Search for the cell housing the specified text and yield its (x, y) center coordinate. 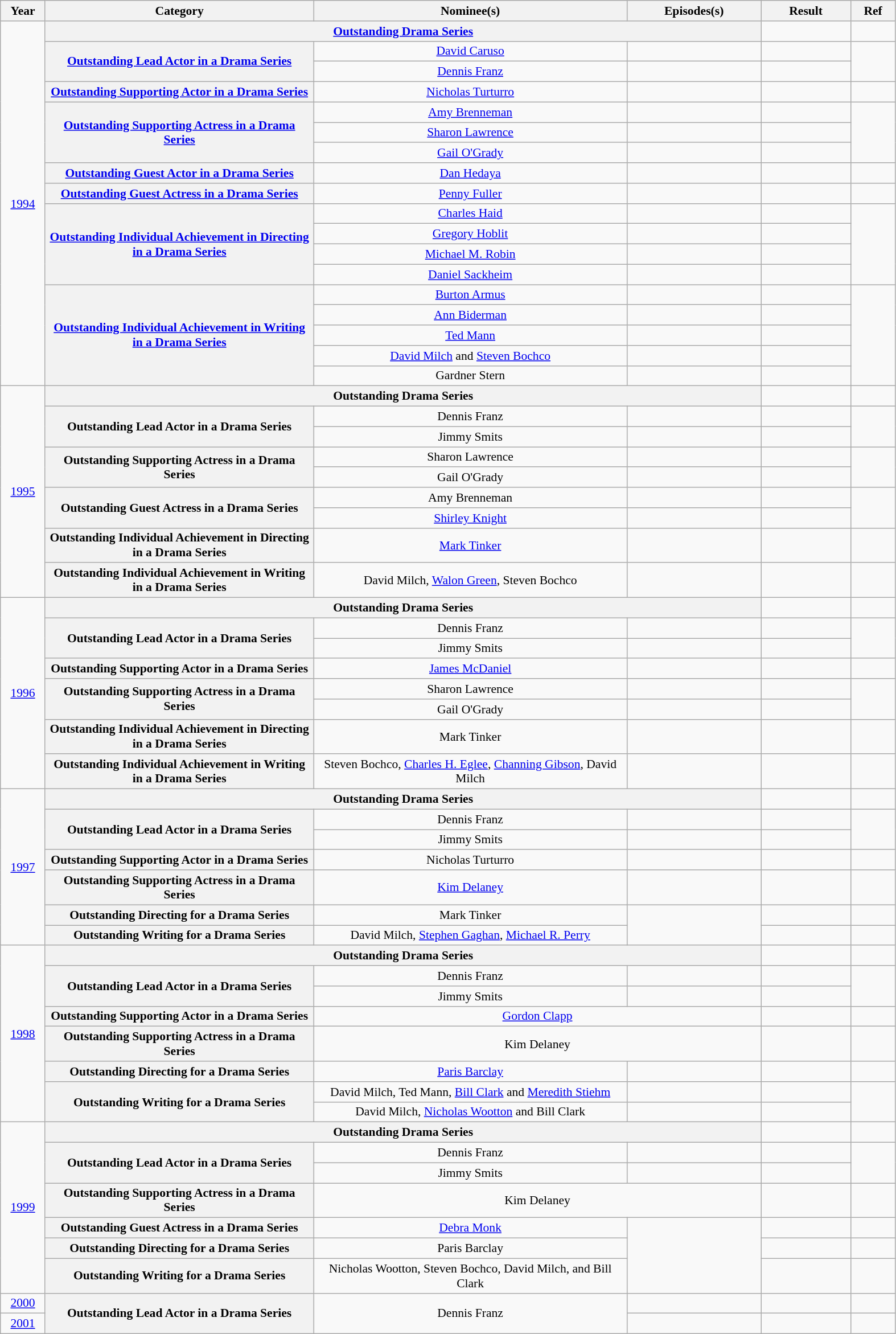
Nicholas Wootton, Steven Bochco, David Milch, and Bill Clark (470, 1275)
1995 (23, 492)
Steven Bochco, Charles H. Eglee, Channing Gibson, David Milch (470, 772)
1994 (23, 204)
Category (179, 11)
Penny Fuller (470, 194)
Outstanding Guest Actor in a Drama Series (179, 173)
2001 (23, 1324)
David Milch, Nicholas Wootton and Bill Clark (470, 1112)
James McDaniel (470, 669)
David Caruso (470, 51)
David Milch, Stephen Gaghan, Michael R. Perry (470, 935)
1998 (23, 1034)
David Milch, Ted Mann, Bill Clark and Meredith Stiehm (470, 1092)
Michael M. Robin (470, 255)
Result (806, 11)
1996 (23, 693)
Debra Monk (470, 1228)
Ted Mann (470, 335)
Year (23, 11)
David Milch and Steven Bochco (470, 356)
Nominee(s) (470, 11)
Shirley Knight (470, 518)
Episodes(s) (694, 11)
David Milch, Walon Green, Steven Bochco (470, 581)
Gordon Clapp (537, 1016)
Ref (873, 11)
Burton Armus (470, 295)
1997 (23, 868)
Charles Haid (470, 214)
Gardner Stern (470, 376)
Gregory Hoblit (470, 234)
1999 (23, 1208)
Ann Biderman (470, 315)
2000 (23, 1303)
Dan Hedaya (470, 173)
Daniel Sackheim (470, 274)
